Determine the (x, y) coordinate at the center of the cell enclosing the given text.  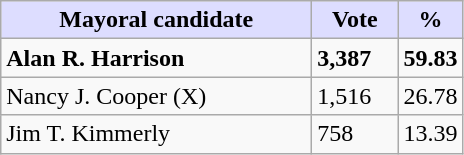
1,516 (355, 96)
Alan R. Harrison (156, 58)
13.39 (430, 134)
59.83 (430, 58)
Jim T. Kimmerly (156, 134)
% (430, 20)
3,387 (355, 58)
26.78 (430, 96)
Nancy J. Cooper (X) (156, 96)
Mayoral candidate (156, 20)
758 (355, 134)
Vote (355, 20)
